Extract the (x, y) coordinate from the center of the cell holding the provided text.  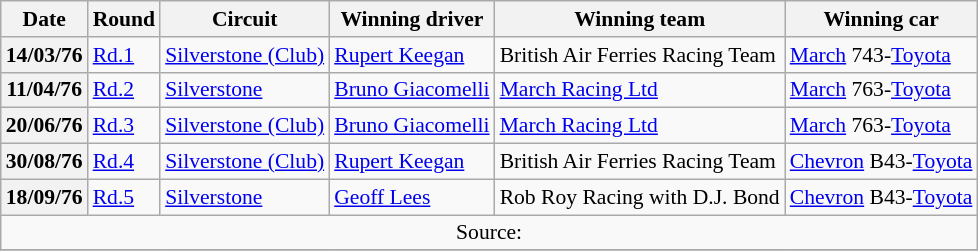
Winning team (640, 19)
Rob Roy Racing with D.J. Bond (640, 197)
20/06/76 (44, 126)
Date (44, 19)
Rd.3 (124, 126)
Rd.4 (124, 162)
Rd.5 (124, 197)
Geoff Lees (412, 197)
18/09/76 (44, 197)
Source: (490, 233)
Circuit (244, 19)
Rd.2 (124, 90)
Winning car (882, 19)
March 743-Toyota (882, 55)
Round (124, 19)
Winning driver (412, 19)
Rd.1 (124, 55)
14/03/76 (44, 55)
11/04/76 (44, 90)
30/08/76 (44, 162)
